Return the (X, Y) coordinate for the center point of the cell that contains the specified text.  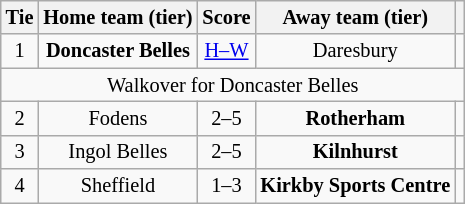
2 (20, 118)
1 (20, 51)
Daresbury (355, 51)
Ingol Belles (118, 152)
Home team (tier) (118, 17)
3 (20, 152)
Kirkby Sports Centre (355, 186)
Away team (tier) (355, 17)
Walkover for Doncaster Belles (233, 85)
Kilnhurst (355, 152)
1–3 (226, 186)
H–W (226, 51)
4 (20, 186)
Doncaster Belles (118, 51)
Rotherham (355, 118)
Tie (20, 17)
Fodens (118, 118)
Score (226, 17)
Sheffield (118, 186)
